Output the (X, Y) coordinate of the center of the cell containing the given text.  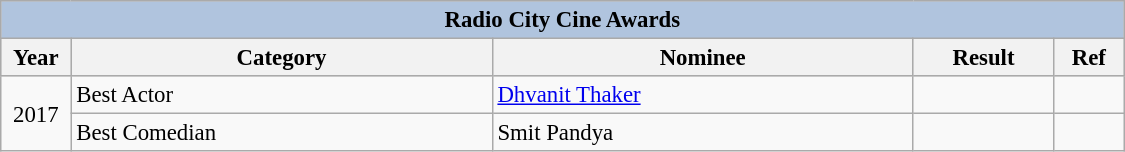
2017 (36, 114)
Radio City Cine Awards (562, 20)
Result (983, 58)
Smit Pandya (702, 133)
Best Actor (282, 95)
Best Comedian (282, 133)
Year (36, 58)
Category (282, 58)
Nominee (702, 58)
Dhvanit Thaker (702, 95)
Ref (1089, 58)
